Return (x, y) of the center of cell containing provided text 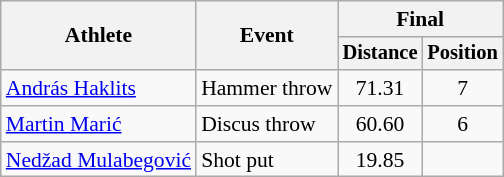
7 (462, 88)
Athlete (98, 36)
Distance (380, 54)
Position (462, 54)
60.60 (380, 124)
Discus throw (266, 124)
Martin Marić (98, 124)
Final (420, 19)
Hammer throw (266, 88)
71.31 (380, 88)
András Haklits (98, 88)
Event (266, 36)
6 (462, 124)
